Capture the cell that displays the provided text and extract its [x, y] central coordinate. 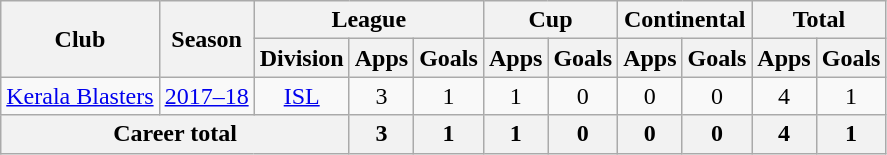
League [368, 20]
Continental [685, 20]
Total [819, 20]
Kerala Blasters [80, 96]
Cup [550, 20]
Season [206, 39]
Division [302, 58]
2017–18 [206, 96]
Career total [175, 134]
Club [80, 39]
ISL [302, 96]
